For the text-containing cell, return its midpoint in [X, Y] coordinate format. 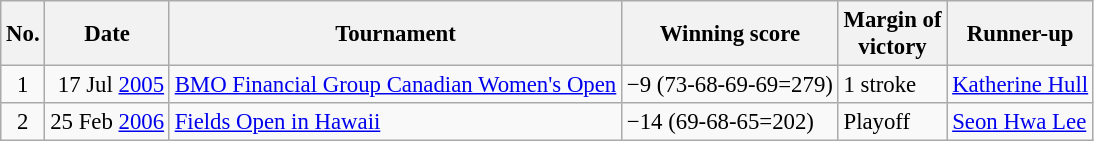
−14 (69-68-65=202) [730, 122]
25 Feb 2006 [107, 122]
Playoff [892, 122]
Margin ofvictory [892, 34]
Katherine Hull [1020, 85]
Date [107, 34]
−9 (73-68-69-69=279) [730, 85]
1 [23, 85]
2 [23, 122]
Runner-up [1020, 34]
BMO Financial Group Canadian Women's Open [395, 85]
Seon Hwa Lee [1020, 122]
17 Jul 2005 [107, 85]
Winning score [730, 34]
No. [23, 34]
1 stroke [892, 85]
Tournament [395, 34]
Fields Open in Hawaii [395, 122]
